Capture the cell that displays the provided text and extract its [X, Y] central coordinate. 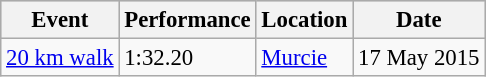
20 km walk [60, 58]
Date [419, 20]
Event [60, 20]
1:32.20 [188, 58]
17 May 2015 [419, 58]
Performance [188, 20]
Murcie [304, 58]
Location [304, 20]
